Identify which cell holds the provided text, then report its (X, Y) central coordinate. 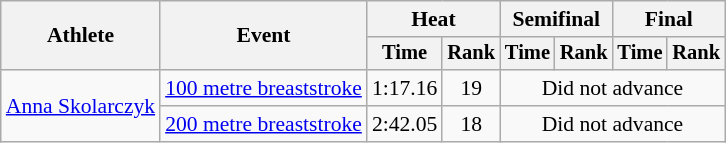
1:17.16 (404, 88)
Anna Skolarczyk (80, 106)
Final (668, 19)
Athlete (80, 36)
100 metre breaststroke (264, 88)
18 (471, 124)
200 metre breaststroke (264, 124)
Semifinal (556, 19)
2:42.05 (404, 124)
Event (264, 36)
Heat (434, 19)
19 (471, 88)
